Return the [X, Y] coordinate for the center point of the cell that contains the specified text.  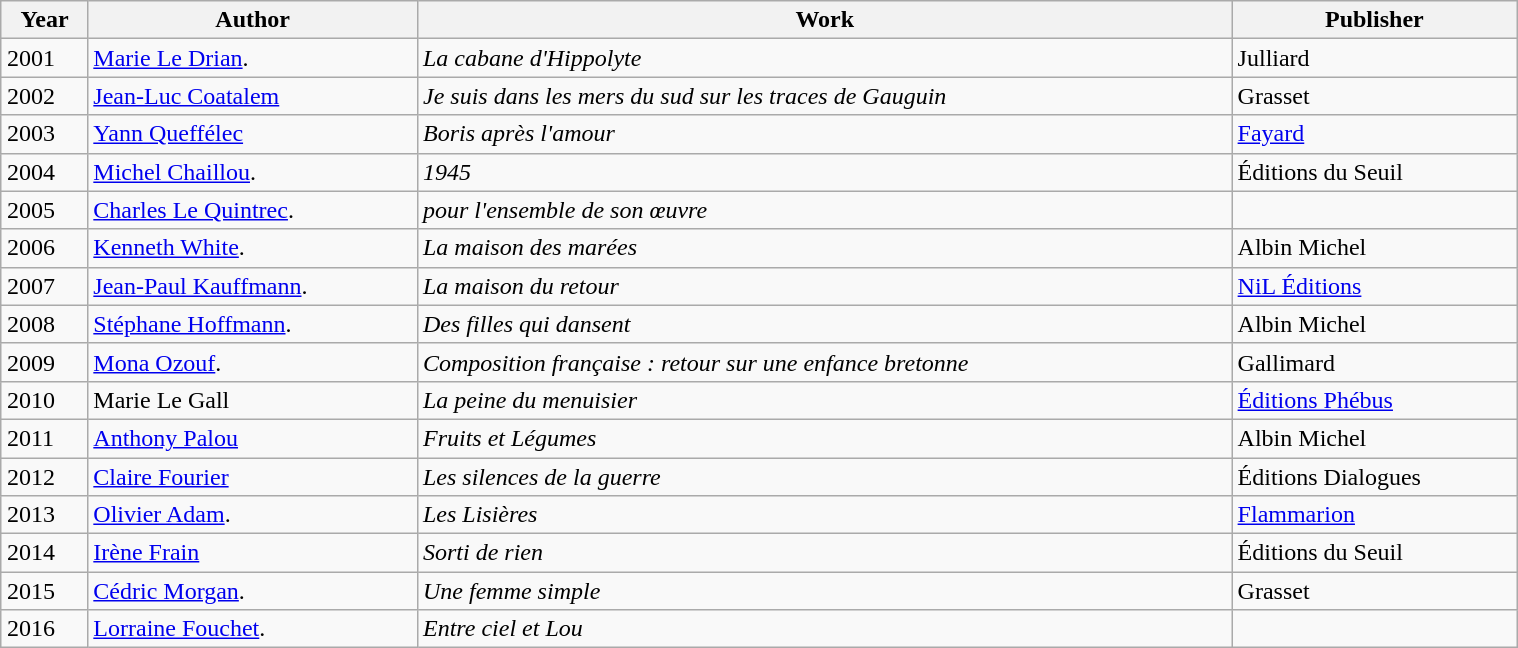
Claire Fourier [253, 477]
La peine du menuisier [824, 400]
Year [44, 20]
Yann Queffélec [253, 134]
2013 [44, 515]
Sorti de rien [824, 553]
1945 [824, 172]
Composition française : retour sur une enfance bretonne [824, 362]
2005 [44, 210]
2004 [44, 172]
2006 [44, 248]
Jean-Paul Kauffmann. [253, 286]
Mona Ozouf. [253, 362]
Charles Le Quintrec. [253, 210]
Jean-Luc Coatalem [253, 96]
Boris après l'amour [824, 134]
Publisher [1374, 20]
Gallimard [1374, 362]
Lorraine Fouchet. [253, 629]
2012 [44, 477]
Marie Le Drian. [253, 58]
2015 [44, 591]
Des filles qui dansent [824, 324]
2008 [44, 324]
Les silences de la guerre [824, 477]
2002 [44, 96]
Kenneth White. [253, 248]
Work [824, 20]
pour l'ensemble de son œuvre [824, 210]
Éditions Phébus [1374, 400]
Olivier Adam. [253, 515]
Anthony Palou [253, 438]
2016 [44, 629]
Author [253, 20]
Stéphane Hoffmann. [253, 324]
Éditions Dialogues [1374, 477]
NiL Éditions [1374, 286]
La maison des marées [824, 248]
Fruits et Légumes [824, 438]
Flammarion [1374, 515]
2007 [44, 286]
2010 [44, 400]
Julliard [1374, 58]
2011 [44, 438]
2014 [44, 553]
Michel Chaillou. [253, 172]
Une femme simple [824, 591]
Marie Le Gall [253, 400]
Fayard [1374, 134]
Je suis dans les mers du sud sur les traces de Gauguin [824, 96]
2001 [44, 58]
La cabane d'Hippolyte [824, 58]
Les Lisières [824, 515]
Irène Frain [253, 553]
2009 [44, 362]
La maison du retour [824, 286]
Entre ciel et Lou [824, 629]
Cédric Morgan. [253, 591]
2003 [44, 134]
